Return (x, y) of the center of cell containing provided text 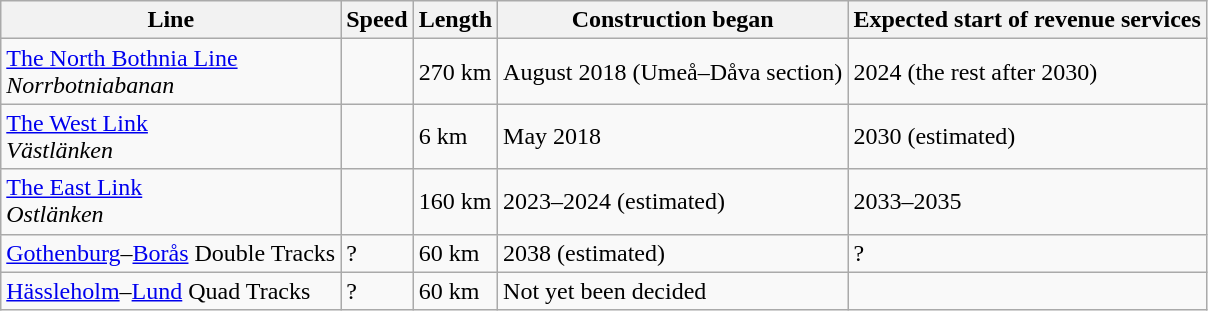
Line (171, 20)
270 km (455, 72)
Expected start of revenue services (1028, 20)
Length (455, 20)
Construction began (673, 20)
2033–2035 (1028, 202)
August 2018 (Umeå–Dåva section) (673, 72)
The East LinkOstlänken (171, 202)
Not yet been decided (673, 291)
Hässleholm–Lund Quad Tracks (171, 291)
160 km (455, 202)
2030 (estimated) (1028, 136)
Speed (377, 20)
6 km (455, 136)
2023–2024 (estimated) (673, 202)
The West LinkVästlänken (171, 136)
The North Bothnia LineNorrbotniabanan (171, 72)
Gothenburg–Borås Double Tracks (171, 253)
2024 (the rest after 2030) (1028, 72)
May 2018 (673, 136)
2038 (estimated) (673, 253)
